Detect which cell encompasses the target text, then output its [x, y] center coordinate. 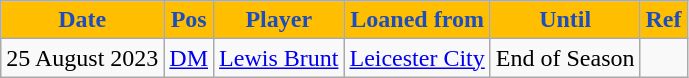
Loaned from [417, 20]
Leicester City [417, 58]
25 August 2023 [82, 58]
DM [189, 58]
Player [279, 20]
Ref [664, 20]
Pos [189, 20]
Lewis Brunt [279, 58]
Date [82, 20]
Until [565, 20]
End of Season [565, 58]
